Extract the (X, Y) coordinate from the center of the cell holding the provided text.  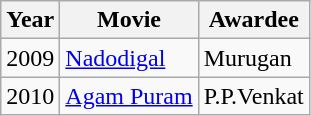
2009 (30, 58)
Nadodigal (129, 58)
Murugan (254, 58)
Movie (129, 20)
Year (30, 20)
2010 (30, 96)
P.P.Venkat (254, 96)
Awardee (254, 20)
Agam Puram (129, 96)
